Detect which cell encompasses the target text, then output its (X, Y) center coordinate. 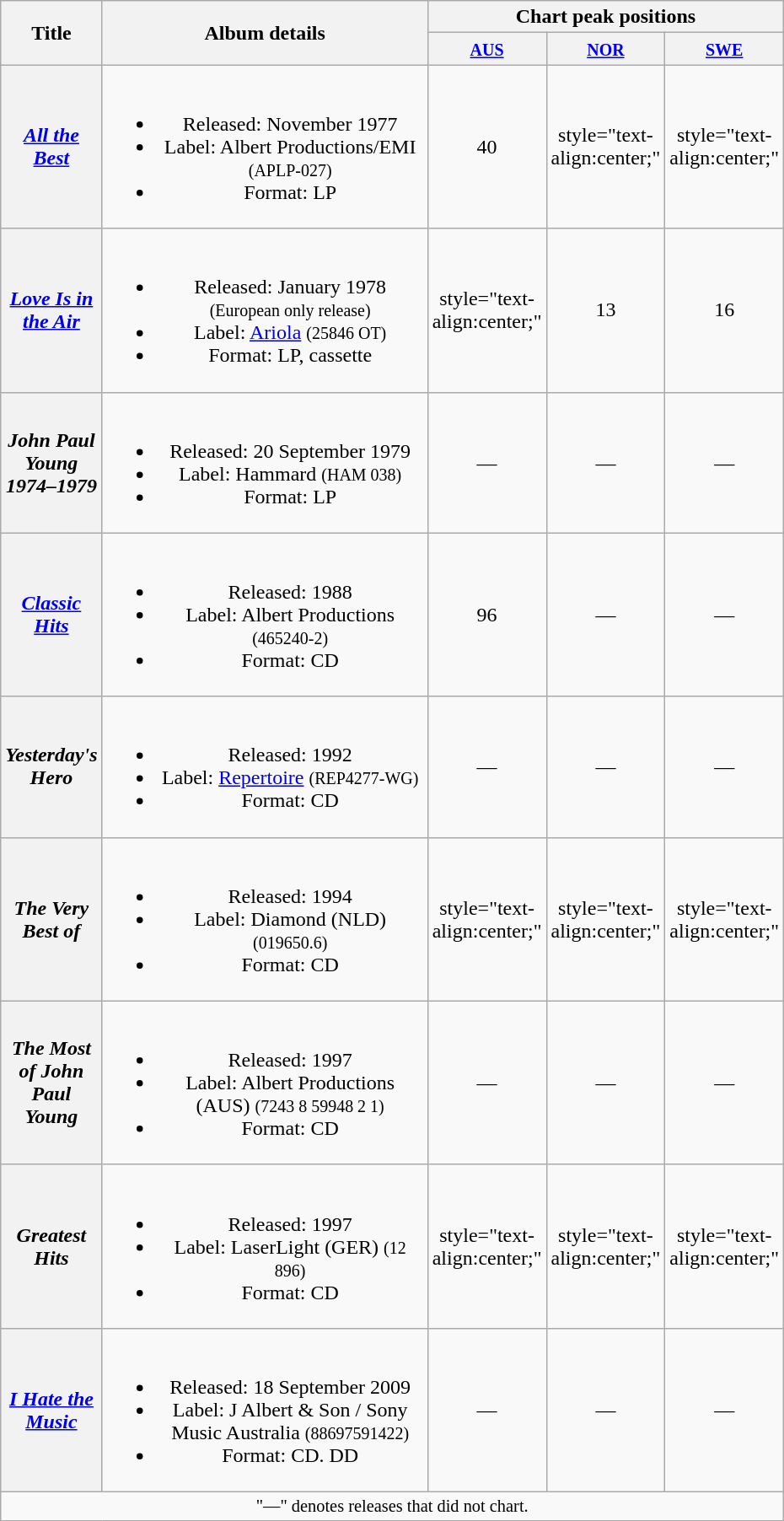
The Most of John Paul Young (51, 1083)
Released: 20 September 1979Label: Hammard (HAM 038)Format: LP (265, 462)
Greatest Hits (51, 1246)
13 (605, 310)
Title (51, 33)
16 (725, 310)
Album details (265, 33)
Released: January 1978 (European only release) Label: Ariola (25846 OT)Format: LP, cassette (265, 310)
Released: 1994Label: Diamond (NLD) (019650.6)Format: CD (265, 919)
The Very Best of (51, 919)
Released: 1992Label: Repertoire (REP4277-WG)Format: CD (265, 767)
Released: 18 September 2009Label: J Albert & Son / Sony Music Australia (88697591422) Format: CD. DD (265, 1410)
SWE (725, 49)
"—" denotes releases that did not chart. (393, 1506)
AUS (487, 49)
96 (487, 615)
Released: November 1977Label: Albert Productions/EMI (APLP-027)Format: LP (265, 147)
40 (487, 147)
Released: 1988Label: Albert Productions (465240-2)Format: CD (265, 615)
Classic Hits (51, 615)
Chart peak positions (605, 17)
Released: 1997Label: Albert Productions (AUS) (7243 8 59948 2 1)Format: CD (265, 1083)
Love Is in the Air (51, 310)
Released: 1997Label: LaserLight (GER) (12 896)Format: CD (265, 1246)
I Hate the Music (51, 1410)
John Paul Young 1974–1979 (51, 462)
All the Best (51, 147)
NOR (605, 49)
Yesterday's Hero (51, 767)
